Detect which cell encompasses the target text, then output its (x, y) center coordinate. 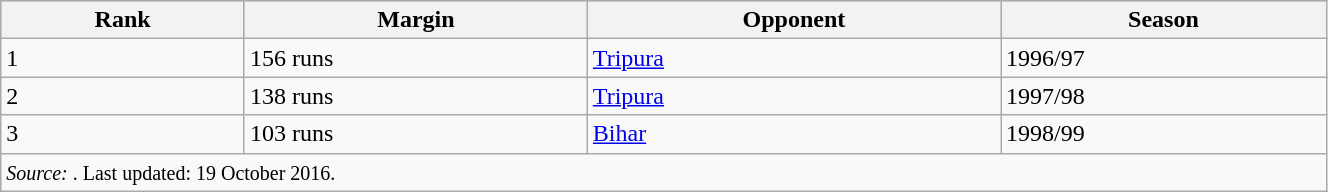
Season (1163, 20)
103 runs (416, 134)
Margin (416, 20)
1998/99 (1163, 134)
2 (123, 96)
Bihar (794, 134)
1997/98 (1163, 96)
Rank (123, 20)
156 runs (416, 58)
Source: . Last updated: 19 October 2016. (664, 172)
3 (123, 134)
138 runs (416, 96)
1 (123, 58)
Opponent (794, 20)
1996/97 (1163, 58)
